Find where the given text appears and provide that cell's center as [X, Y] coordinate. 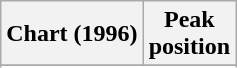
Peak position [189, 34]
Chart (1996) [72, 34]
